Return (X, Y) of the center of cell containing provided text 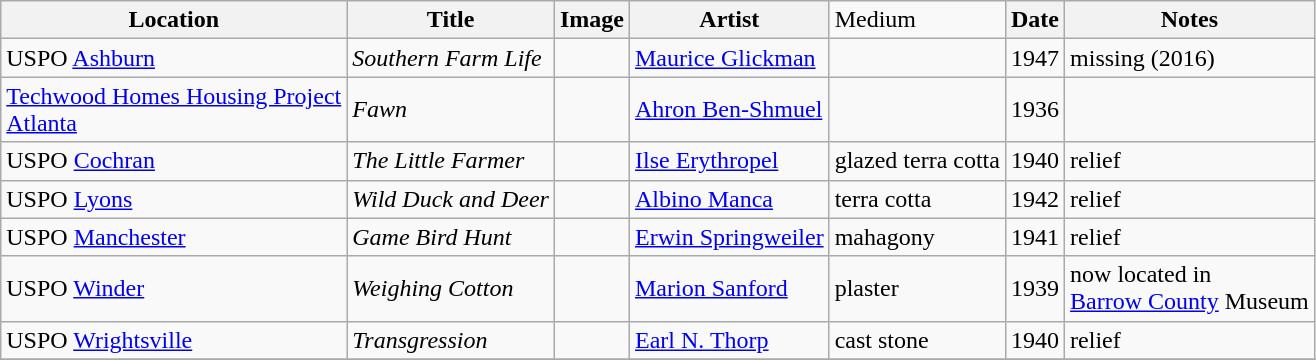
1942 (1034, 199)
Maurice Glickman (729, 58)
Artist (729, 20)
terra cotta (917, 199)
Techwood Homes Housing Project Atlanta (174, 110)
Image (592, 20)
Title (451, 20)
1939 (1034, 288)
plaster (917, 288)
Game Bird Hunt (451, 237)
Southern Farm Life (451, 58)
USPO Manchester (174, 237)
Transgression (451, 340)
Medium (917, 20)
Wild Duck and Deer (451, 199)
Weighing Cotton (451, 288)
Earl N. Thorp (729, 340)
1941 (1034, 237)
USPO Lyons (174, 199)
1936 (1034, 110)
Fawn (451, 110)
Ahron Ben-Shmuel (729, 110)
Erwin Springweiler (729, 237)
USPO Wrightsville (174, 340)
mahagony (917, 237)
1947 (1034, 58)
Notes (1190, 20)
Albino Manca (729, 199)
Ilse Erythropel (729, 161)
USPO Ashburn (174, 58)
cast stone (917, 340)
Date (1034, 20)
USPO Cochran (174, 161)
Location (174, 20)
The Little Farmer (451, 161)
glazed terra cotta (917, 161)
now located inBarrow County Museum (1190, 288)
USPO Winder (174, 288)
missing (2016) (1190, 58)
Marion Sanford (729, 288)
